Return (x, y) of the center of cell containing provided text 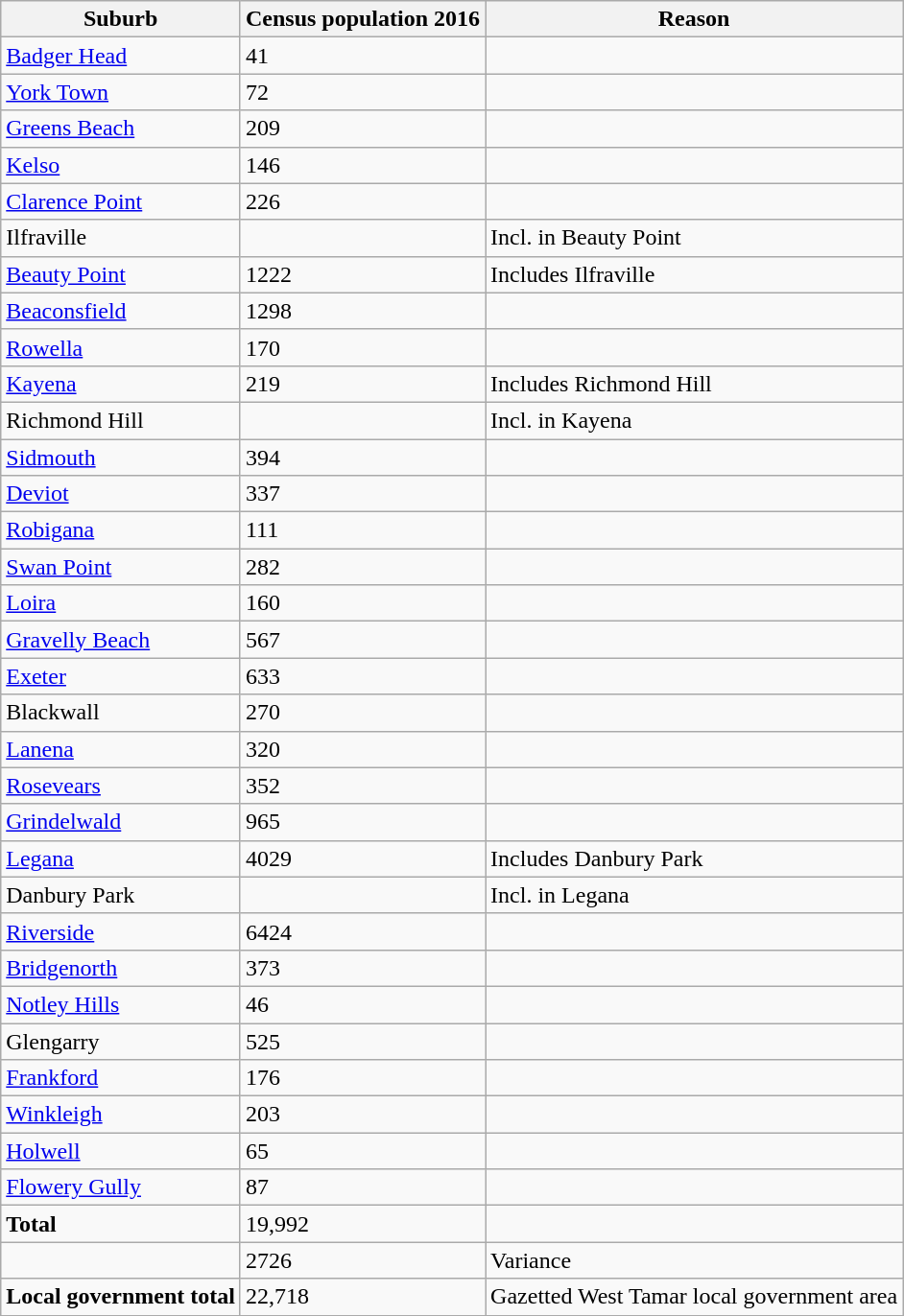
Badger Head (121, 56)
22,718 (363, 1297)
65 (363, 1151)
Kayena (121, 384)
Gravelly Beach (121, 640)
19,992 (363, 1224)
Danbury Park (121, 895)
352 (363, 786)
6424 (363, 931)
Grindelwald (121, 822)
633 (363, 676)
46 (363, 1004)
Holwell (121, 1151)
Lanena (121, 749)
Rowella (121, 347)
Suburb (121, 19)
Total (121, 1224)
York Town (121, 92)
Exeter (121, 676)
Loira (121, 603)
160 (363, 603)
Glengarry (121, 1041)
Greens Beach (121, 129)
Includes Danbury Park (695, 858)
394 (363, 458)
219 (363, 384)
1222 (363, 274)
320 (363, 749)
Beauty Point (121, 274)
Ilfraville (121, 238)
337 (363, 494)
Deviot (121, 494)
Incl. in Legana (695, 895)
41 (363, 56)
Rosevears (121, 786)
Robigana (121, 530)
525 (363, 1041)
1298 (363, 311)
Winkleigh (121, 1115)
226 (363, 201)
Legana (121, 858)
170 (363, 347)
Includes Richmond Hill (695, 384)
Richmond Hill (121, 420)
Flowery Gully (121, 1187)
Includes Ilfraville (695, 274)
Bridgenorth (121, 968)
Swan Point (121, 567)
72 (363, 92)
Clarence Point (121, 201)
209 (363, 129)
Variance (695, 1260)
2726 (363, 1260)
282 (363, 567)
Reason (695, 19)
Local government total (121, 1297)
Riverside (121, 931)
Incl. in Beauty Point (695, 238)
203 (363, 1115)
270 (363, 713)
Beaconsfield (121, 311)
Frankford (121, 1078)
4029 (363, 858)
Census population 2016 (363, 19)
Gazetted West Tamar local government area (695, 1297)
Kelso (121, 165)
373 (363, 968)
965 (363, 822)
567 (363, 640)
176 (363, 1078)
146 (363, 165)
Notley Hills (121, 1004)
Blackwall (121, 713)
Sidmouth (121, 458)
Incl. in Kayena (695, 420)
111 (363, 530)
87 (363, 1187)
